Search for the cell housing the specified text and yield its (x, y) center coordinate. 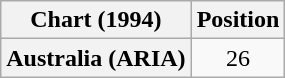
26 (238, 58)
Australia (ARIA) (96, 58)
Position (238, 20)
Chart (1994) (96, 20)
